For the text-containing cell, return its midpoint in [x, y] coordinate format. 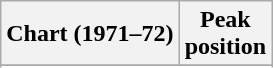
Chart (1971–72) [90, 34]
Peakposition [225, 34]
